Return (x, y) of the center of cell containing provided text 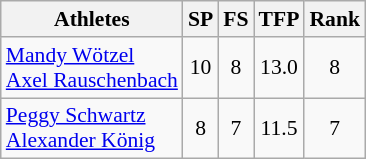
SP (200, 19)
Mandy WötzelAxel Rauschenbach (92, 68)
Peggy SchwartzAlexander König (92, 128)
10 (200, 68)
FS (236, 19)
Athletes (92, 19)
Rank (334, 19)
TFP (280, 19)
13.0 (280, 68)
11.5 (280, 128)
